Return the (x, y) coordinate for the center point of the cell that contains the specified text.  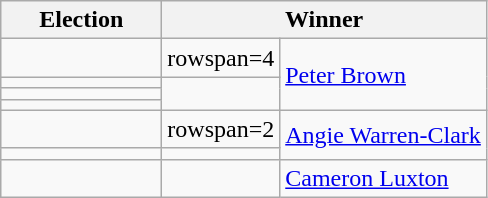
rowspan=2 (221, 129)
Angie Warren-Clark (384, 134)
Cameron Luxton (384, 178)
Election (82, 20)
Peter Brown (384, 74)
Winner (324, 20)
rowspan=4 (221, 58)
